Scan for the cell matching the given text and deliver its [x, y] coordinate at center. 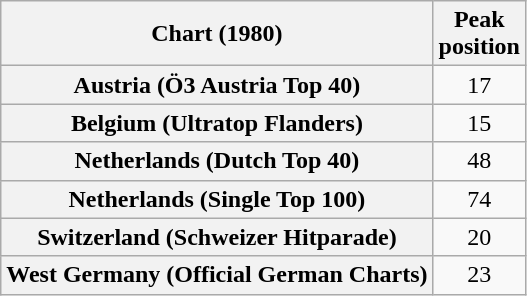
Switzerland (Schweizer Hitparade) [217, 237]
23 [479, 275]
74 [479, 199]
West Germany (Official German Charts) [217, 275]
48 [479, 161]
Austria (Ö3 Austria Top 40) [217, 85]
15 [479, 123]
Chart (1980) [217, 34]
Netherlands (Single Top 100) [217, 199]
20 [479, 237]
Netherlands (Dutch Top 40) [217, 161]
Peakposition [479, 34]
17 [479, 85]
Belgium (Ultratop Flanders) [217, 123]
